Determine the [x, y] coordinate at the center of the cell enclosing the given text.  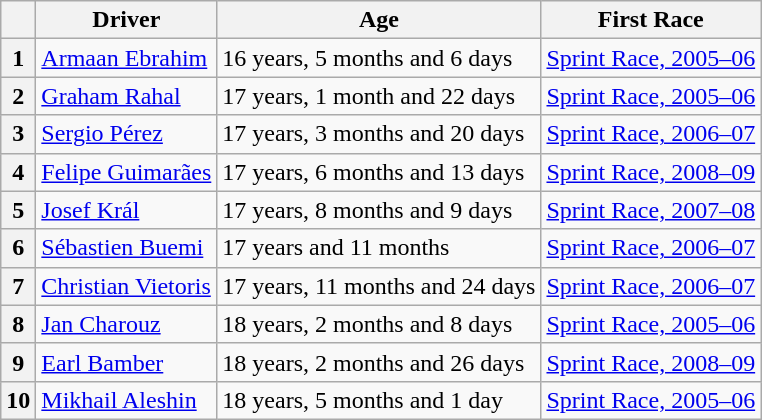
8 [18, 324]
17 years and 11 months [379, 248]
Josef Král [126, 210]
6 [18, 248]
1 [18, 58]
3 [18, 134]
Graham Rahal [126, 96]
18 years, 5 months and 1 day [379, 400]
17 years, 1 month and 22 days [379, 96]
Mikhail Aleshin [126, 400]
10 [18, 400]
4 [18, 172]
Armaan Ebrahim [126, 58]
Sergio Pérez [126, 134]
First Race [651, 20]
Sprint Race, 2007–08 [651, 210]
17 years, 3 months and 20 days [379, 134]
9 [18, 362]
Sébastien Buemi [126, 248]
2 [18, 96]
Jan Charouz [126, 324]
18 years, 2 months and 26 days [379, 362]
Christian Vietoris [126, 286]
18 years, 2 months and 8 days [379, 324]
7 [18, 286]
16 years, 5 months and 6 days [379, 58]
17 years, 11 months and 24 days [379, 286]
Age [379, 20]
Felipe Guimarães [126, 172]
Driver [126, 20]
17 years, 8 months and 9 days [379, 210]
Earl Bamber [126, 362]
17 years, 6 months and 13 days [379, 172]
5 [18, 210]
